Pinpoint the cell where the given text exists, returning its [X, Y] midpoint coordinate. 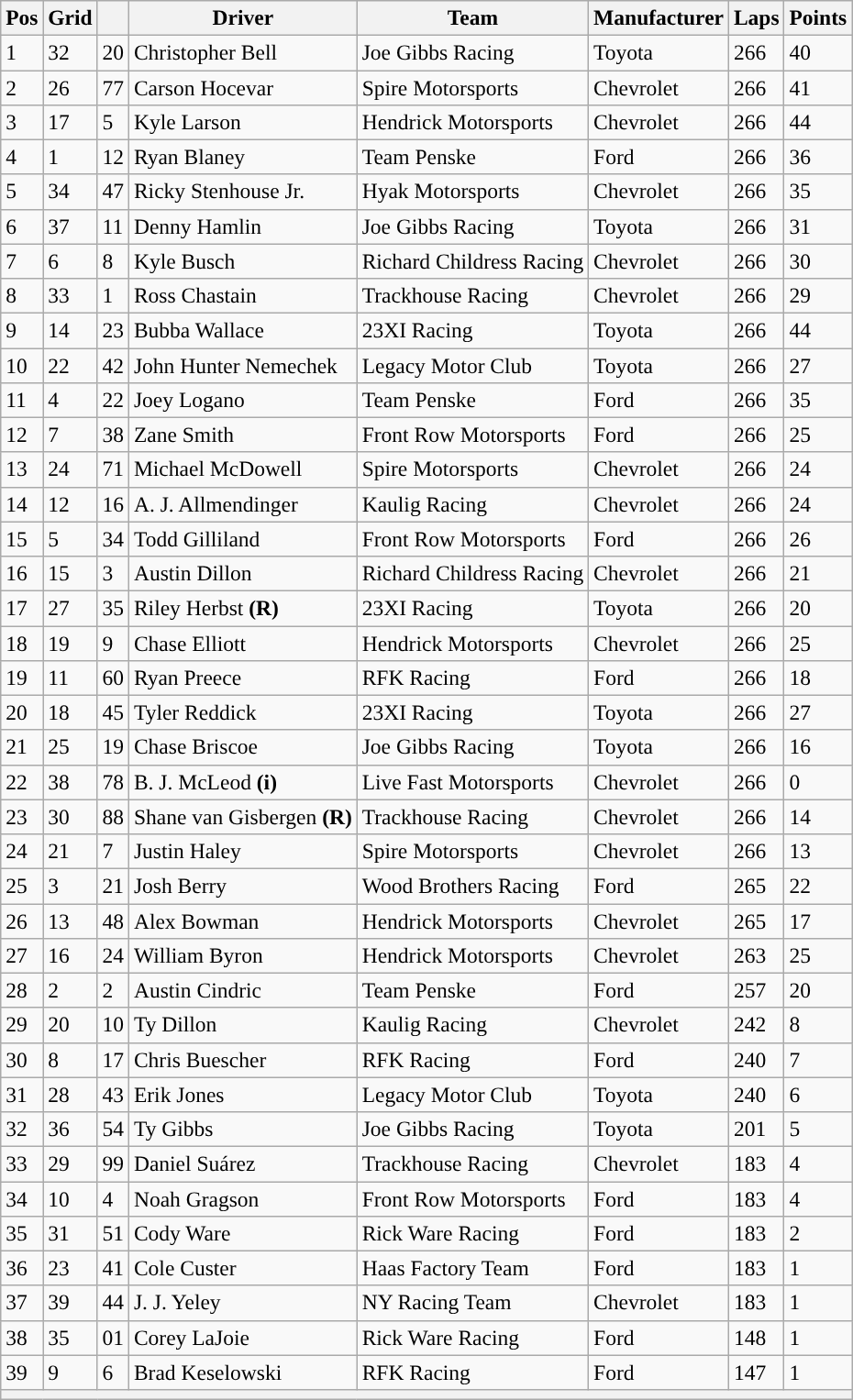
45 [113, 712]
Kyle Larson [242, 122]
60 [113, 678]
263 [756, 955]
Josh Berry [242, 886]
Denny Hamlin [242, 226]
Laps [756, 17]
Joey Logano [242, 400]
88 [113, 817]
148 [756, 1338]
Brad Keselowski [242, 1372]
John Hunter Nemechek [242, 365]
99 [113, 1163]
Zane Smith [242, 435]
Riley Herbst (R) [242, 608]
B. J. McLeod (i) [242, 782]
42 [113, 365]
Team [472, 17]
Corey LaJoie [242, 1338]
NY Racing Team [472, 1303]
Austin Cindric [242, 990]
Cody Ware [242, 1233]
Carson Hocevar [242, 87]
Ross Chastain [242, 295]
Hyak Motorsports [472, 192]
Live Fast Motorsports [472, 782]
47 [113, 192]
43 [113, 1095]
Points [818, 17]
77 [113, 87]
Noah Gragson [242, 1198]
Austin Dillon [242, 573]
Alex Bowman [242, 920]
Ty Dillon [242, 1025]
Chase Briscoe [242, 747]
Kyle Busch [242, 261]
Manufacturer [659, 17]
Wood Brothers Racing [472, 886]
Haas Factory Team [472, 1268]
Christopher Bell [242, 52]
Justin Haley [242, 851]
Erik Jones [242, 1095]
Ty Gibbs [242, 1129]
Grid [70, 17]
40 [818, 52]
147 [756, 1372]
78 [113, 782]
Cole Custer [242, 1268]
Driver [242, 17]
A. J. Allmendinger [242, 504]
Ryan Preece [242, 678]
201 [756, 1129]
Ryan Blaney [242, 157]
01 [113, 1338]
Shane van Gisbergen (R) [242, 817]
48 [113, 920]
Daniel Suárez [242, 1163]
Ricky Stenhouse Jr. [242, 192]
Michael McDowell [242, 469]
J. J. Yeley [242, 1303]
Chris Buescher [242, 1060]
0 [818, 782]
Chase Elliott [242, 643]
242 [756, 1025]
Todd Gilliland [242, 539]
Bubba Wallace [242, 330]
51 [113, 1233]
Pos [22, 17]
257 [756, 990]
71 [113, 469]
Tyler Reddick [242, 712]
William Byron [242, 955]
54 [113, 1129]
